Scan for the cell matching the given text and deliver its (x, y) coordinate at center. 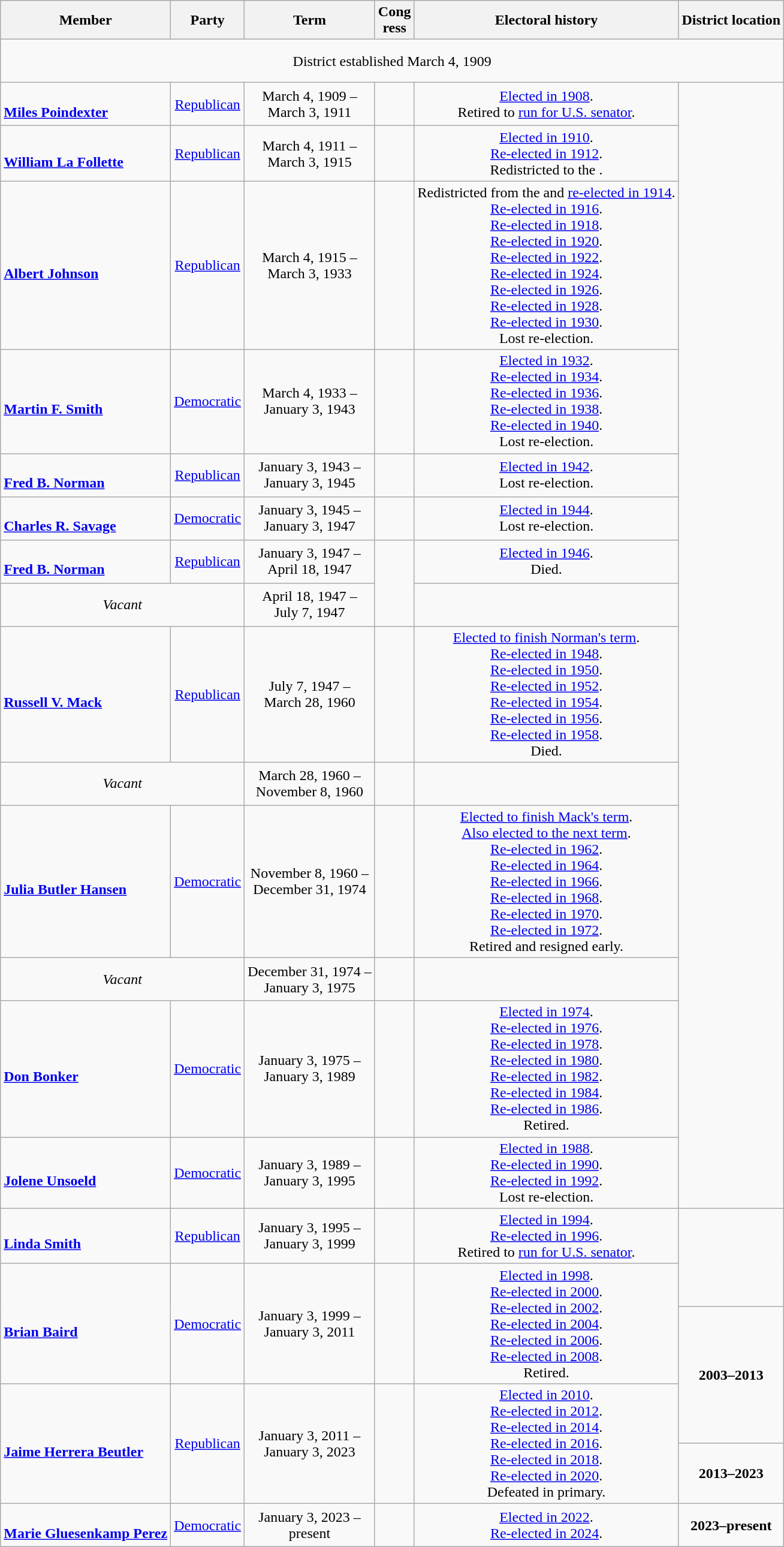
Russell V. Mack (86, 694)
July 7, 1947 –March 28, 1960 (310, 694)
March 4, 1911 –March 3, 1915 (310, 154)
Charles R. Savage (86, 518)
Elected in 1942.Lost re-election. (547, 475)
Elected in 1908.Retired to run for U.S. senator. (547, 104)
Elected in 2010.Re-elected in 2012.Re-elected in 2014.Re-elected in 2016.Re-elected in 2018.Re-elected in 2020.Defeated in primary. (547, 1443)
January 3, 1999 –January 3, 2011 (310, 1323)
Brian Baird (86, 1323)
2013–2023 (731, 1473)
January 3, 1989 –January 3, 1995 (310, 1173)
Martin F. Smith (86, 402)
Marie Gluesenkamp Perez (86, 1525)
January 3, 2023 –present (310, 1525)
March 4, 1909 –March 3, 1911 (310, 104)
District location (731, 20)
Term (310, 20)
Elected in 1946.Died. (547, 561)
Congress (394, 20)
Electoral history (547, 20)
Party (207, 20)
Elected in 1944.Lost re-election. (547, 518)
Elected in 1994.Re-elected in 1996.Retired to run for U.S. senator. (547, 1236)
March 4, 1915 –March 3, 1933 (310, 265)
April 18, 1947 –July 7, 1947 (310, 604)
2023–present (731, 1525)
2003–2013 (731, 1375)
Member (86, 20)
Jaime Herrera Beutler (86, 1443)
January 3, 1947 –April 18, 1947 (310, 561)
Elected in 1988.Re-elected in 1990.Re-elected in 1992.Lost re-election. (547, 1173)
January 3, 2011 –January 3, 2023 (310, 1443)
Miles Poindexter (86, 104)
Don Bonker (86, 1069)
November 8, 1960 –December 31, 1974 (310, 881)
January 3, 1995 –January 3, 1999 (310, 1236)
January 3, 1943 –January 3, 1945 (310, 475)
March 4, 1933 –January 3, 1943 (310, 402)
Elected in 1998.Re-elected in 2000.Re-elected in 2002.Re-elected in 2004.Re-elected in 2006.Re-elected in 2008.Retired. (547, 1323)
January 3, 1975 –January 3, 1989 (310, 1069)
Elected in 1910.Re-elected in 1912.Redistricted to the . (547, 154)
Linda Smith (86, 1236)
January 3, 1945 –January 3, 1947 (310, 518)
William La Follette (86, 154)
Elected in 2022.Re-elected in 2024. (547, 1525)
Elected in 1974.Re-elected in 1976.Re-elected in 1978.Re-elected in 1980.Re-elected in 1982.Re-elected in 1984.Re-elected in 1986.Retired. (547, 1069)
December 31, 1974 –January 3, 1975 (310, 979)
March 28, 1960 –November 8, 1960 (310, 784)
District established March 4, 1909 (392, 61)
Elected in 1932.Re-elected in 1934.Re-elected in 1936.Re-elected in 1938.Re-elected in 1940.Lost re-election. (547, 402)
Jolene Unsoeld (86, 1173)
Julia Butler Hansen (86, 881)
Albert Johnson (86, 265)
